Extract the [x, y] coordinate from the center of the cell holding the provided text.  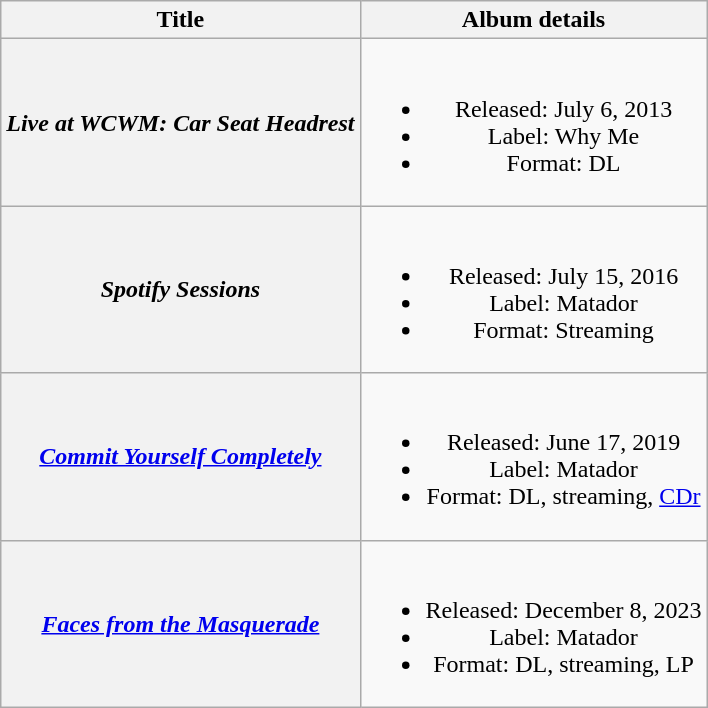
Spotify Sessions [180, 290]
Released: December 8, 2023Label: Matador Format: DL, streaming, LP [534, 624]
Faces from the Masquerade [180, 624]
Album details [534, 20]
Commit Yourself Completely [180, 456]
Title [180, 20]
Released: July 6, 2013Label: Why MeFormat: DL [534, 122]
Released: July 15, 2016Label: MatadorFormat: Streaming [534, 290]
Live at WCWM: Car Seat Headrest [180, 122]
Released: June 17, 2019Label: Matador Format: DL, streaming, CDr [534, 456]
